For the text-containing cell, return its midpoint in (x, y) coordinate format. 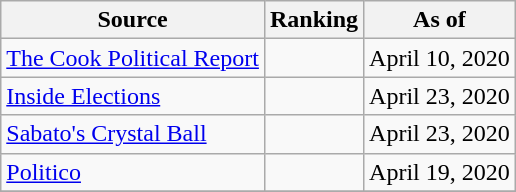
As of (440, 20)
Politico (133, 172)
Inside Elections (133, 96)
Source (133, 20)
April 19, 2020 (440, 172)
April 10, 2020 (440, 58)
The Cook Political Report (133, 58)
Sabato's Crystal Ball (133, 134)
Ranking (314, 20)
